Search for the cell housing the specified text and yield its (x, y) center coordinate. 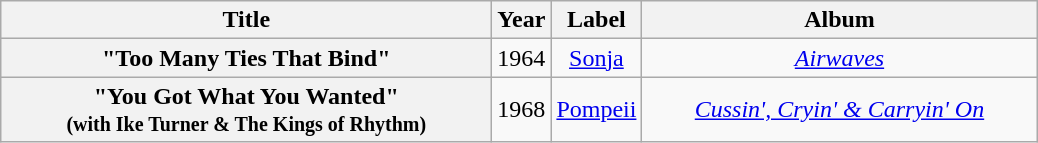
"You Got What You Wanted"(with Ike Turner & The Kings of Rhythm) (246, 110)
Title (246, 20)
Cussin', Cryin' & Carryin' On (840, 110)
Airwaves (840, 58)
Album (840, 20)
1964 (522, 58)
"Too Many Ties That Bind" (246, 58)
Year (522, 20)
Sonja (596, 58)
Pompeii (596, 110)
Label (596, 20)
1968 (522, 110)
